Return the [X, Y] coordinate for the center point of the cell that contains the specified text.  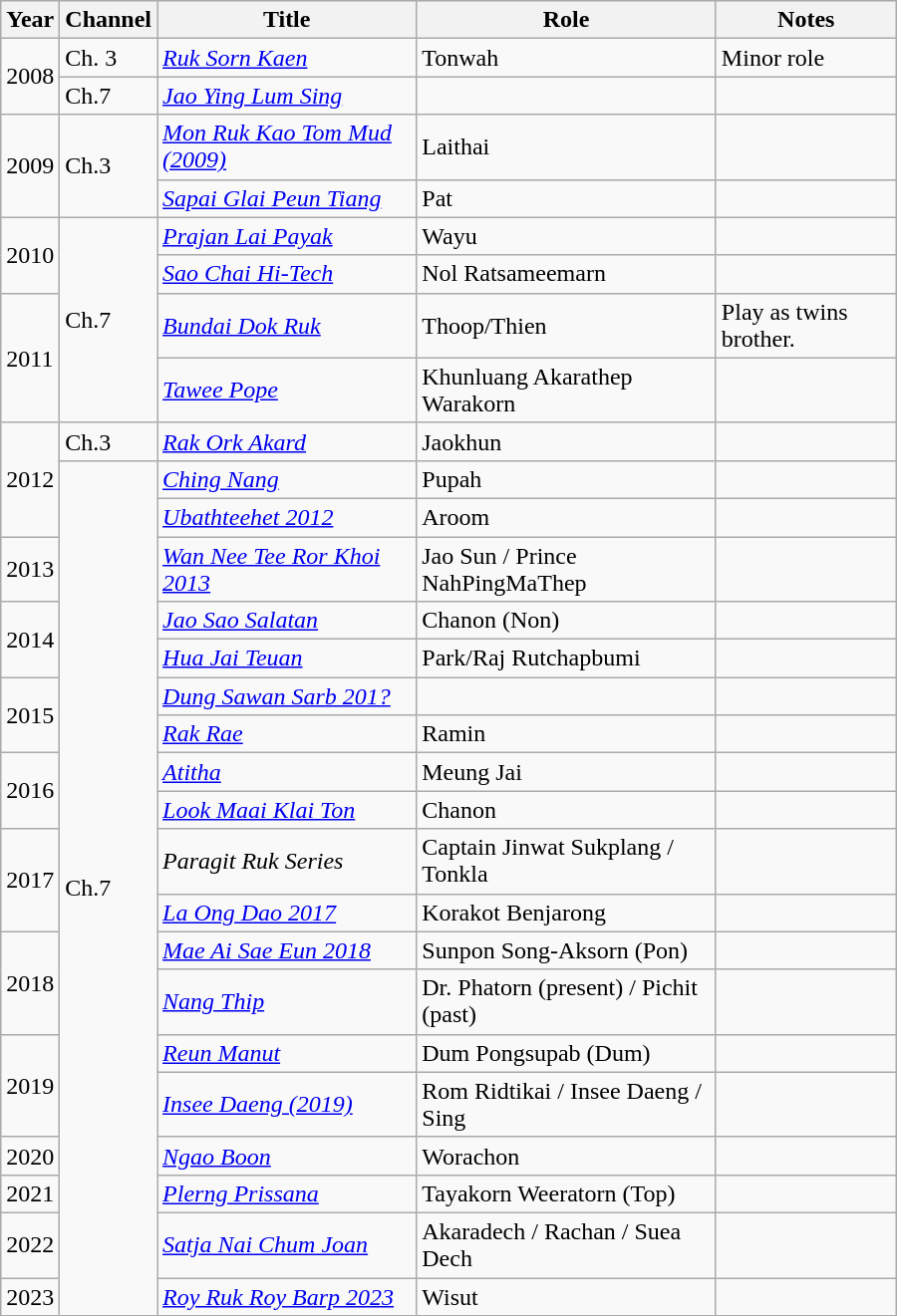
Reun Manut [287, 1053]
Atitha [287, 772]
2018 [30, 982]
Ruk Sorn Kaen [287, 58]
2016 [30, 791]
Dung Sawan Sarb 201? [287, 696]
Korakot Benjarong [566, 913]
Rak Ork Akard [287, 441]
Tawee Pope [287, 391]
Aroom [566, 517]
Ching Nang [287, 479]
Ngao Boon [287, 1156]
2009 [30, 165]
2013 [30, 568]
Satja Nai Chum Joan [287, 1245]
2022 [30, 1245]
Dum Pongsupab (Dum) [566, 1053]
Roy Ruk Roy Barp 2023 [287, 1296]
Jao Ying Lum Sing [287, 96]
Sao Chai Hi-Tech [287, 274]
Worachon [566, 1156]
Khunluang Akarathep Warakorn [566, 391]
Tayakorn Weeratorn (Top) [566, 1193]
2014 [30, 640]
Jao Sun / Prince NahPingMaThep [566, 568]
2023 [30, 1296]
Sunpon Song-Aksorn (Pon) [566, 950]
Mae Ai Sae Eun 2018 [287, 950]
Captain Jinwat Sukplang / Tonkla [566, 861]
Rom Ridtikai / Insee Daeng / Sing [566, 1104]
Rak Rae [287, 734]
Jao Sao Salatan [287, 621]
Minor role [805, 58]
2011 [30, 358]
Nol Ratsameemarn [566, 274]
Thoop/Thien [566, 325]
Sapai Glai Peun Tiang [287, 198]
Notes [805, 20]
Paragit Ruk Series [287, 861]
Bundai Dok Ruk [287, 325]
Year [30, 20]
Pupah [566, 479]
Wisut [566, 1296]
Meung Jai [566, 772]
Hua Jai Teuan [287, 658]
Play as twins brother. [805, 325]
Chanon (Non) [566, 621]
Pat [566, 198]
Park/Raj Rutchapbumi [566, 658]
Akaradech / Rachan / Suea Dech [566, 1245]
Prajan Lai Payak [287, 236]
Role [566, 20]
Ramin [566, 734]
2021 [30, 1193]
Title [287, 20]
Wan Nee Tee Ror Khoi 2013 [287, 568]
Laithai [566, 147]
Jaokhun [566, 441]
2008 [30, 77]
Plerng Prissana [287, 1193]
2019 [30, 1086]
2012 [30, 479]
Tonwah [566, 58]
Insee Daeng (2019) [287, 1104]
La Ong Dao 2017 [287, 913]
Look Maai Klai Ton [287, 810]
Channel [109, 20]
Dr. Phatorn (present) / Pichit (past) [566, 1002]
2017 [30, 881]
2020 [30, 1156]
2015 [30, 715]
Ch. 3 [109, 58]
Mon Ruk Kao Tom Mud (2009) [287, 147]
Chanon [566, 810]
Nang Thip [287, 1002]
Wayu [566, 236]
Ubathteehet 2012 [287, 517]
2010 [30, 255]
